Pinpoint the cell where the given text exists, returning its (x, y) midpoint coordinate. 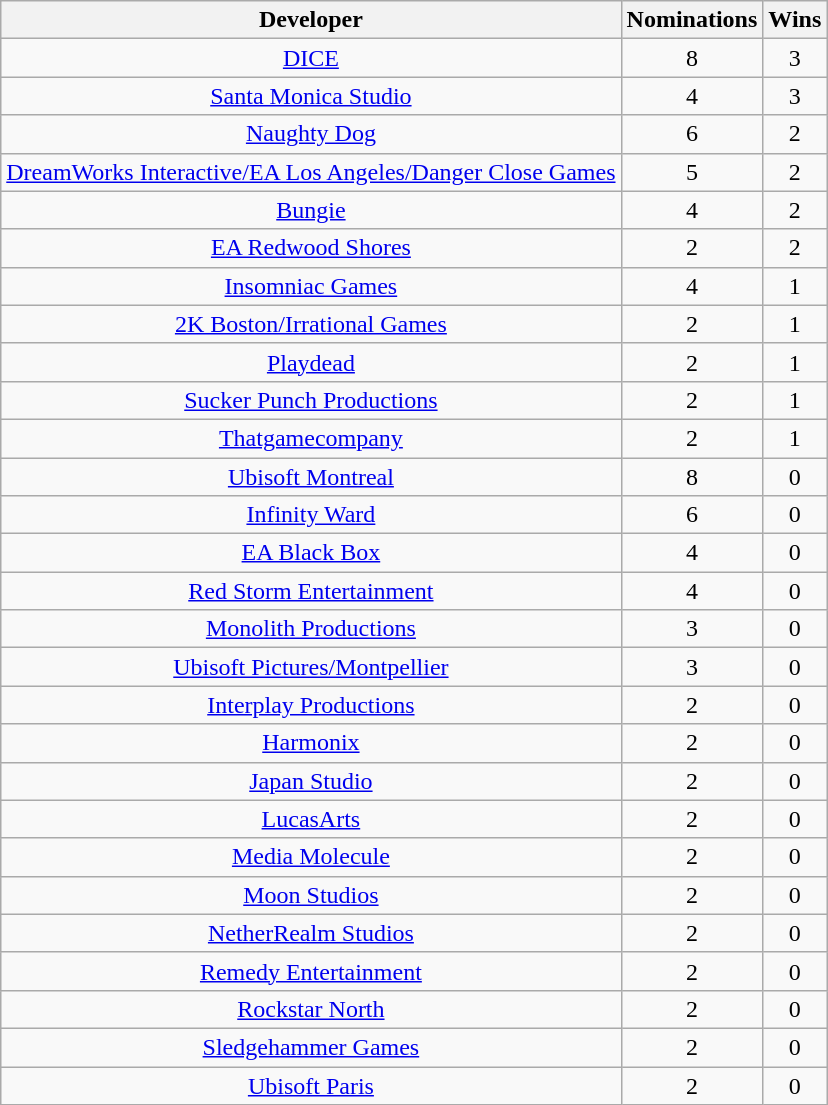
Developer (311, 20)
Interplay Productions (311, 705)
Infinity Ward (311, 515)
Nominations (692, 20)
DreamWorks Interactive/EA Los Angeles/Danger Close Games (311, 172)
5 (692, 172)
DICE (311, 58)
Wins (795, 20)
Insomniac Games (311, 286)
Ubisoft Pictures/Montpellier (311, 667)
Remedy Entertainment (311, 971)
Japan Studio (311, 781)
Sledgehammer Games (311, 1047)
Sucker Punch Productions (311, 400)
Bungie (311, 210)
EA Redwood Shores (311, 248)
Red Storm Entertainment (311, 591)
Monolith Productions (311, 629)
Moon Studios (311, 895)
NetherRealm Studios (311, 933)
Rockstar North (311, 1009)
Media Molecule (311, 857)
Playdead (311, 362)
2K Boston/Irrational Games (311, 324)
EA Black Box (311, 553)
Ubisoft Montreal (311, 477)
Naughty Dog (311, 134)
Harmonix (311, 743)
Ubisoft Paris (311, 1085)
LucasArts (311, 819)
Santa Monica Studio (311, 96)
Thatgamecompany (311, 438)
